Locate the cell with the specified text and output its (X, Y) center coordinate. 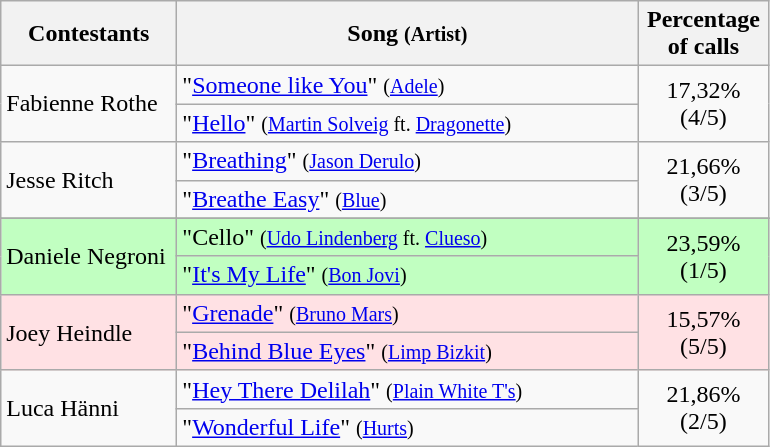
Song (Artist) (408, 34)
21,86% (2/5) (704, 408)
23,59% (1/5) (704, 256)
"Breathe Easy" (Blue) (408, 199)
Joey Heindle (89, 332)
"Cello" (Udo Lindenberg ft. Clueso) (408, 237)
Percentage of calls (704, 34)
17,32% (4/5) (704, 104)
Fabienne Rothe (89, 104)
"Grenade" (Bruno Mars) (408, 313)
"Hey There Delilah" (Plain White T's) (408, 389)
Contestants (89, 34)
Daniele Negroni (89, 256)
"It's My Life" (Bon Jovi) (408, 275)
"Wonderful Life" (Hurts) (408, 427)
"Behind Blue Eyes" (Limp Bizkit) (408, 351)
Jesse Ritch (89, 180)
15,57% (5/5) (704, 332)
"Hello" (Martin Solveig ft. Dragonette) (408, 123)
Luca Hänni (89, 408)
"Breathing" (Jason Derulo) (408, 161)
21,66% (3/5) (704, 180)
"Someone like You" (Adele) (408, 85)
